Find where the given text appears and provide that cell's center as (X, Y) coordinate. 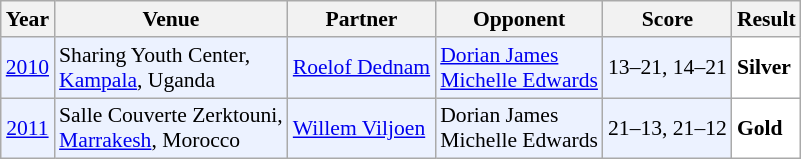
Sharing Youth Center,Kampala, Uganda (171, 68)
13–21, 14–21 (668, 68)
Gold (766, 128)
2010 (28, 68)
Roelof Dednam (362, 68)
Year (28, 19)
Partner (362, 19)
Opponent (519, 19)
Score (668, 19)
Salle Couverte Zerktouni,Marrakesh, Morocco (171, 128)
2011 (28, 128)
Silver (766, 68)
Result (766, 19)
Venue (171, 19)
21–13, 21–12 (668, 128)
Willem Viljoen (362, 128)
